Detect which cell encompasses the target text, then output its (X, Y) center coordinate. 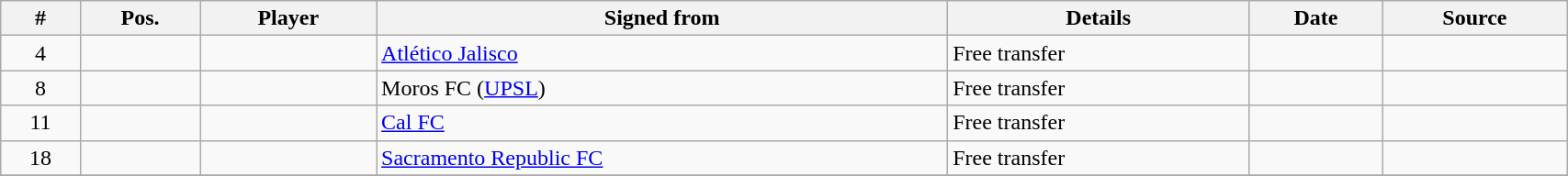
4 (40, 53)
Sacramento Republic FC (662, 158)
Details (1099, 18)
Player (288, 18)
Atlético Jalisco (662, 53)
11 (40, 123)
Date (1316, 18)
Moros FC (UPSL) (662, 88)
Pos. (140, 18)
Signed from (662, 18)
Cal FC (662, 123)
8 (40, 88)
# (40, 18)
18 (40, 158)
Source (1474, 18)
